Detect which cell encompasses the target text, then output its [X, Y] center coordinate. 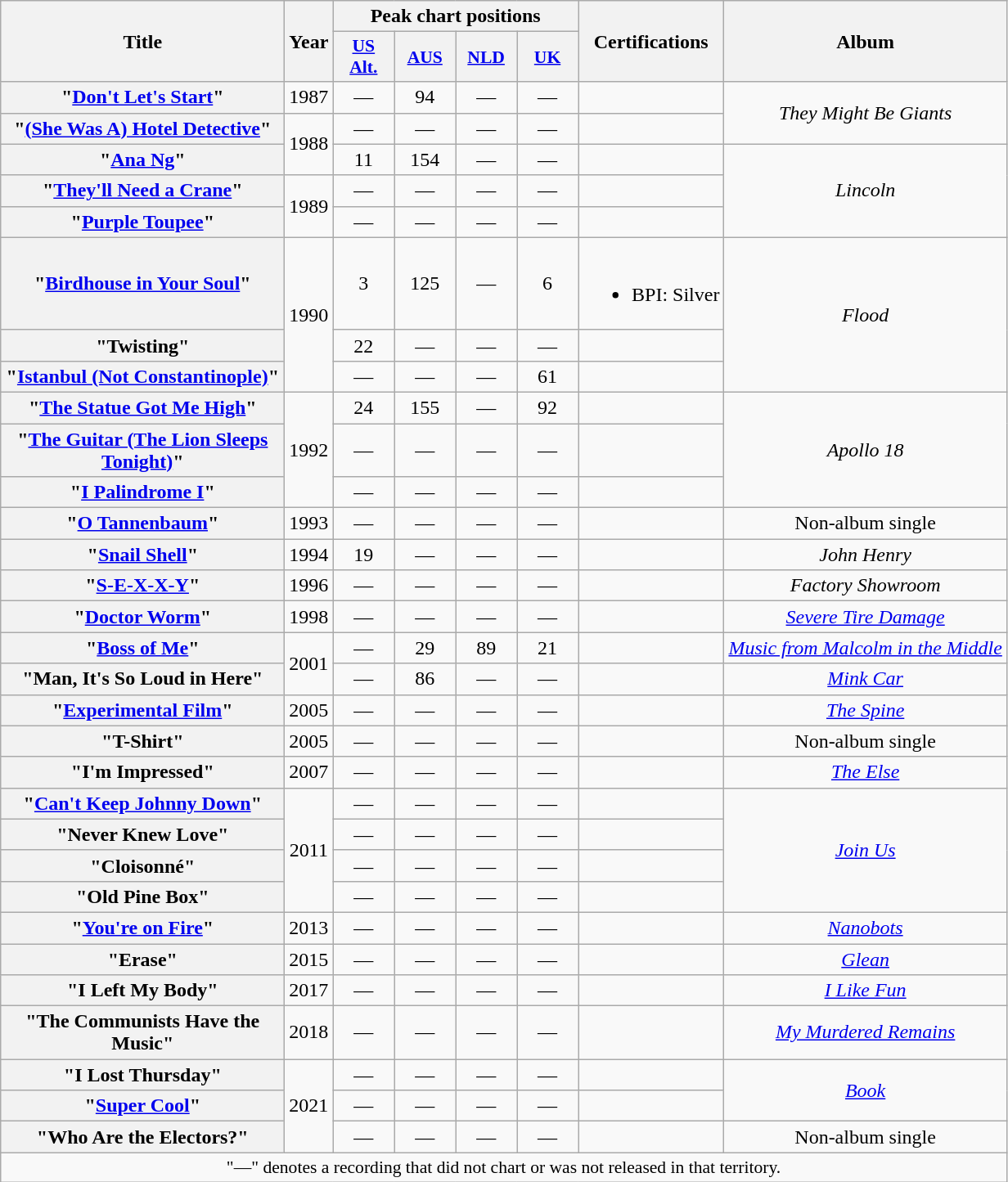
11 [363, 160]
Apollo 18 [866, 450]
"(She Was A) Hotel Detective" [142, 128]
1987 [309, 97]
Certifications [650, 41]
NLD [486, 57]
2017 [309, 991]
Lincoln [866, 191]
154 [425, 160]
"I Palindrome I" [142, 492]
"The Communists Have the Music" [142, 1032]
89 [486, 648]
1992 [309, 450]
61 [548, 376]
UK [548, 57]
I Like Fun [866, 991]
Mink Car [866, 679]
"Istanbul (Not Constantinople)" [142, 376]
"—" denotes a recording that did not chart or was not released in that territory. [504, 1167]
Title [142, 41]
"Twisting" [142, 345]
Music from Malcolm in the Middle [866, 648]
"Cloisonné" [142, 865]
"Erase" [142, 960]
"I Lost Thursday" [142, 1075]
"Doctor Worm" [142, 617]
"Never Knew Love" [142, 834]
"Man, It's So Loud in Here" [142, 679]
"Boss of Me" [142, 648]
"You're on Fire" [142, 928]
21 [548, 648]
Flood [866, 314]
The Spine [866, 710]
"I'm Impressed" [142, 772]
1990 [309, 314]
24 [363, 407]
94 [425, 97]
"S-E-X-X-Y" [142, 586]
John Henry [866, 555]
"The Guitar (The Lion Sleeps Tonight)" [142, 450]
2007 [309, 772]
"They'll Need a Crane" [142, 191]
2018 [309, 1032]
USAlt. [363, 57]
2013 [309, 928]
"Don't Let's Start" [142, 97]
1994 [309, 555]
1993 [309, 524]
"I Left My Body" [142, 991]
"Experimental Film" [142, 710]
My Murdered Remains [866, 1032]
22 [363, 345]
"Ana Ng" [142, 160]
Severe Tire Damage [866, 617]
3 [363, 283]
1989 [309, 206]
"Can't Keep Johnny Down" [142, 803]
1998 [309, 617]
1996 [309, 586]
Year [309, 41]
86 [425, 679]
1988 [309, 144]
"Snail Shell" [142, 555]
"Super Cool" [142, 1106]
Join Us [866, 850]
Book [866, 1090]
BPI: Silver [650, 283]
"O Tannenbaum" [142, 524]
The Else [866, 772]
"Old Pine Box" [142, 897]
Factory Showroom [866, 586]
"Birdhouse in Your Soul" [142, 283]
19 [363, 555]
Glean [866, 960]
6 [548, 283]
Peak chart positions [456, 16]
Album [866, 41]
2001 [309, 663]
2015 [309, 960]
125 [425, 283]
29 [425, 648]
"Purple Toupee" [142, 222]
AUS [425, 57]
"T-Shirt" [142, 741]
92 [548, 407]
"Who Are the Electors?" [142, 1137]
They Might Be Giants [866, 113]
2021 [309, 1106]
2011 [309, 850]
Nanobots [866, 928]
"The Statue Got Me High" [142, 407]
155 [425, 407]
